Return the [X, Y] coordinate for the center point of the cell that contains the specified text.  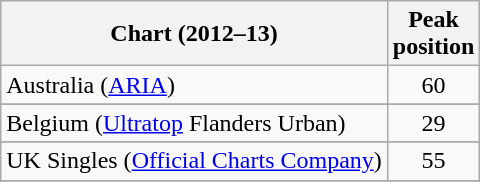
55 [433, 161]
Belgium (Ultratop Flanders Urban) [194, 123]
Chart (2012–13) [194, 34]
29 [433, 123]
UK Singles (Official Charts Company) [194, 161]
Peakposition [433, 34]
60 [433, 85]
Australia (ARIA) [194, 85]
